Identify which cell holds the provided text, then report its [X, Y] central coordinate. 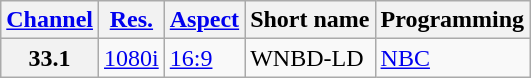
Aspect [204, 20]
NBC [452, 58]
33.1 [50, 58]
1080i [132, 58]
WNBD-LD [310, 58]
16:9 [204, 58]
Res. [132, 20]
Short name [310, 20]
Channel [50, 20]
Programming [452, 20]
